Search for the cell housing the specified text and yield its [x, y] center coordinate. 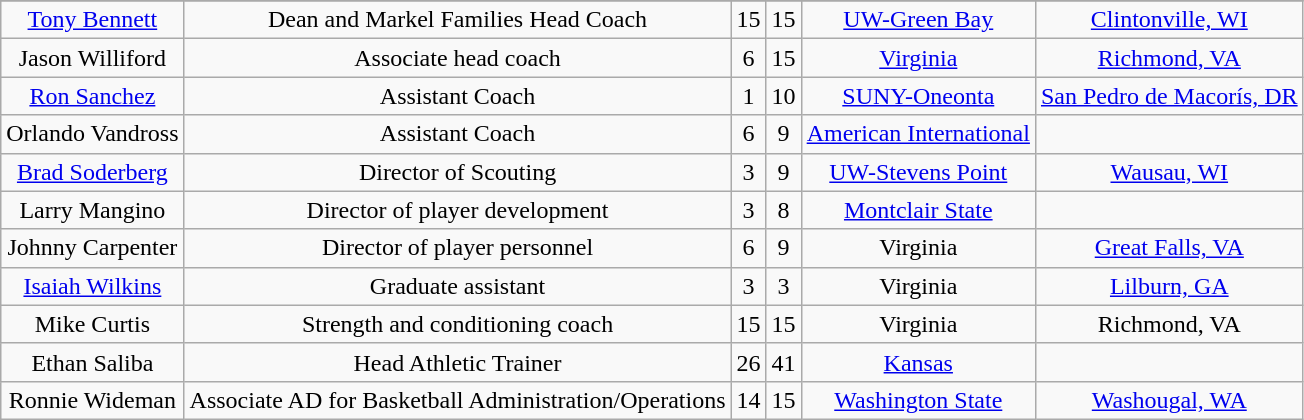
14 [748, 400]
Montclair State [918, 210]
26 [748, 362]
Washington State [918, 400]
Associate AD for Basketball Administration/Operations [458, 400]
Dean and Markel Families Head Coach [458, 20]
Strength and conditioning coach [458, 324]
8 [784, 210]
Mike Curtis [92, 324]
Clintonville, WI [1169, 20]
Director of player personnel [458, 248]
UW-Green Bay [918, 20]
UW-Stevens Point [918, 172]
Jason Williford [92, 58]
Tony Bennett [92, 20]
Brad Soderberg [92, 172]
Graduate assistant [458, 286]
Head Athletic Trainer [458, 362]
Director of player development [458, 210]
San Pedro de Macorís, DR [1169, 96]
Johnny Carpenter [92, 248]
Ethan Saliba [92, 362]
Wausau, WI [1169, 172]
Washougal, WA [1169, 400]
Lilburn, GA [1169, 286]
Isaiah Wilkins [92, 286]
Orlando Vandross [92, 134]
41 [784, 362]
American International [918, 134]
Larry Mangino [92, 210]
1 [748, 96]
Ron Sanchez [92, 96]
Ronnie Wideman [92, 400]
Director of Scouting [458, 172]
SUNY-Oneonta [918, 96]
10 [784, 96]
Associate head coach [458, 58]
Kansas [918, 362]
Great Falls, VA [1169, 248]
